From the cell containing the given text, extract its center point as [x, y] coordinate. 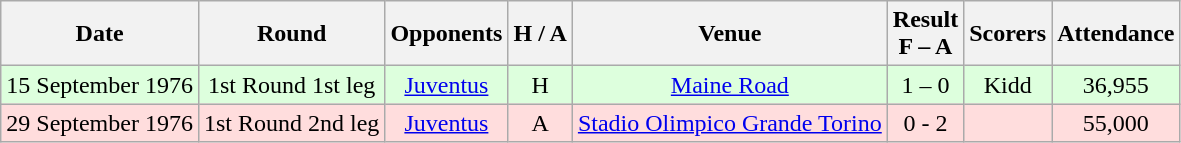
Venue [730, 34]
1st Round 2nd leg [291, 123]
Attendance [1116, 34]
Date [100, 34]
Opponents [446, 34]
Round [291, 34]
29 September 1976 [100, 123]
55,000 [1116, 123]
Stadio Olimpico Grande Torino [730, 123]
36,955 [1116, 85]
Maine Road [730, 85]
H [540, 85]
H / A [540, 34]
0 - 2 [925, 123]
ResultF – A [925, 34]
Kidd [1008, 85]
15 September 1976 [100, 85]
1st Round 1st leg [291, 85]
Scorers [1008, 34]
A [540, 123]
1 – 0 [925, 85]
